Pinpoint the cell where the given text exists, returning its (X, Y) midpoint coordinate. 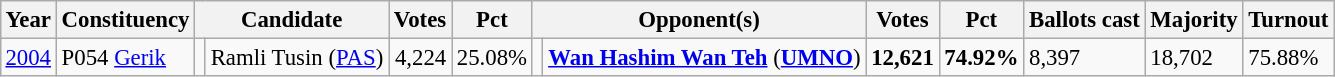
Majority (1194, 20)
Year (28, 20)
Opponent(s) (698, 20)
4,224 (420, 57)
8,397 (1084, 57)
75.88% (1288, 57)
Ramli Tusin (PAS) (296, 57)
25.08% (492, 57)
Turnout (1288, 20)
74.92% (982, 57)
12,621 (902, 57)
18,702 (1194, 57)
P054 Gerik (125, 57)
Constituency (125, 20)
2004 (28, 57)
Ballots cast (1084, 20)
Wan Hashim Wan Teh (UMNO) (704, 57)
Candidate (292, 20)
